Provide the [x, y] coordinate of the cell's center where the given text is located.  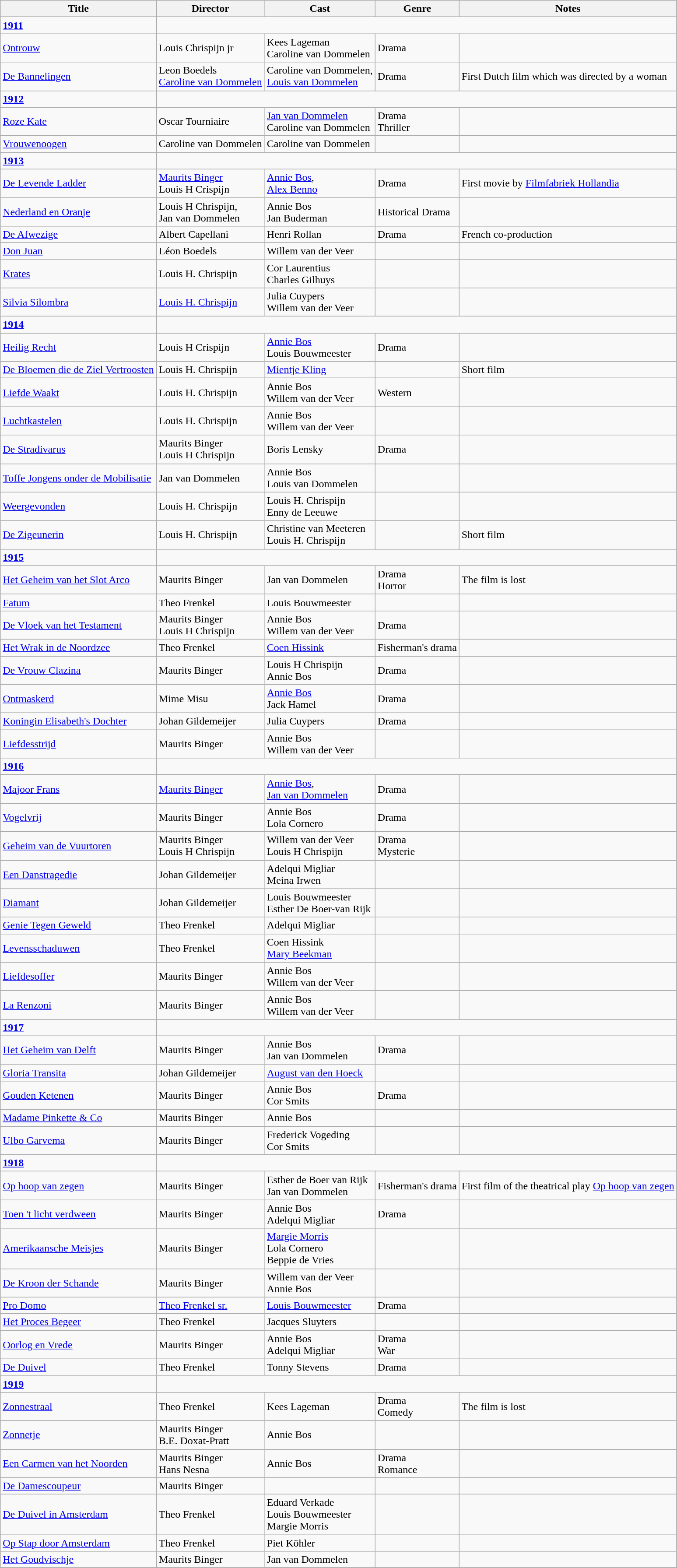
DramaComedy [417, 1406]
Vrouwenoogen [79, 144]
August van den Hoeck [319, 1073]
De Zigeunerin [79, 535]
Gloria Transita [79, 1073]
De Damescoupeur [79, 1486]
Annie Bos,Jan van Dommelen [319, 789]
Op Stap door Amsterdam [79, 1543]
Koningin Elisabeth's Dochter [79, 721]
Liefdesoffer [79, 976]
Julia CuypersWillem van der Veer [319, 302]
Liefde Waakt [79, 392]
Annie BosLouis Bouwmeester [319, 348]
Oorlog en Vrede [79, 1345]
De Bannelingen [79, 76]
Ulbo Garvema [79, 1141]
Léon Boedels [210, 251]
Coen Hissink [319, 647]
Frederick VogedingCor Smits [319, 1141]
Western [417, 392]
Boris Lensky [319, 449]
Adelqui Migliar [319, 925]
First Dutch film which was directed by a woman [568, 76]
De Duivel [79, 1367]
Jacques Sluyters [319, 1322]
Een Danstragedie [79, 875]
Pro Domo [79, 1305]
Toffe Jongens onder de Mobilisatie [79, 478]
Luchtkastelen [79, 421]
Annie BosLola Cornero [319, 818]
Director [210, 9]
Oscar Tourniaire [210, 122]
Gouden Ketenen [79, 1095]
Annie BosLouis van Dommelen [319, 478]
De Levende Ladder [79, 183]
1915 [79, 557]
Het Geheim van het Slot Arco [79, 580]
Weergevonden [79, 506]
Fatum [79, 602]
Maurits BingerHans Nesna [210, 1463]
Annie BosCor Smits [319, 1095]
Margie MorrisLola CorneroBeppie de Vries [319, 1248]
De Duivel in Amsterdam [79, 1515]
Vogelvrij [79, 818]
Esther de Boer van RijkJan van Dommelen [319, 1185]
Louis H ChrispijnAnnie Bos [319, 670]
Zonnetje [79, 1435]
1918 [79, 1163]
De Stradivarus [79, 449]
Kees Lageman [319, 1406]
Genie Tegen Geweld [79, 925]
DramaWar [417, 1345]
De Vloek van het Testament [79, 625]
Coen HissinkMary Beekman [319, 948]
French co-production [568, 234]
Genre [417, 9]
Willem van der Veer [319, 251]
Annie BosJan Buderman [319, 212]
Mientje Kling [319, 370]
1919 [79, 1384]
Een Carmen van het Noorden [79, 1463]
Don Juan [79, 251]
Cor LaurentiusCharles Gilhuys [319, 273]
Op hoop van zegen [79, 1185]
Louis H. ChrispijnEnny de Leeuwe [319, 506]
First film of the theatrical play Op hoop van zegen [568, 1185]
De Bloemen die de Ziel Vertroosten [79, 370]
Ontmaskerd [79, 699]
Madame Pinkette & Co [79, 1118]
De Kroon der Schande [79, 1283]
Tonny Stevens [319, 1367]
DramaThriller [417, 122]
Louis H Crispijn [210, 348]
1912 [79, 99]
Julia Cuypers [319, 721]
Willem van der VeerAnnie Bos [319, 1283]
1913 [79, 161]
Annie BosJack Hamel [319, 699]
Toen 't licht verdween [79, 1214]
De Vrouw Clazina [79, 670]
Henri Rollan [319, 234]
Eduard VerkadeLouis BouwmeesterMargie Morris [319, 1515]
Piet Köhler [319, 1543]
De Afwezige [79, 234]
Leon BoedelsCaroline van Dommelen [210, 76]
Ontrouw [79, 48]
Het Wrak in de Noordzee [79, 647]
Het Goudvischje [79, 1560]
Annie Bos,Alex Benno [319, 183]
Zonnestraal [79, 1406]
1916 [79, 766]
Historical Drama [417, 212]
Krates [79, 273]
1911 [79, 25]
First movie by Filmfabriek Hollandia [568, 183]
Maurits BingerB.E. Doxat-Pratt [210, 1435]
Levensschaduwen [79, 948]
Caroline van Dommelen,Louis van Dommelen [319, 76]
Title [79, 9]
Louis H Chrispijn,Jan van Dommelen [210, 212]
Christine van MeeterenLouis H. Chrispijn [319, 535]
Mime Misu [210, 699]
DramaMysterie [417, 846]
Majoor Frans [79, 789]
Diamant [79, 903]
Het Proces Begeer [79, 1322]
Kees LagemanCaroline van Dommelen [319, 48]
Adelqui MigliarMeina Irwen [319, 875]
Jan van DommelenCaroline van Dommelen [319, 122]
Amerikaansche Meisjes [79, 1248]
Albert Capellani [210, 234]
Notes [568, 9]
1917 [79, 1027]
Theo Frenkel sr. [210, 1305]
1914 [79, 325]
Liefdesstrijd [79, 744]
DramaHorror [417, 580]
Maurits BingerLouis H Crispijn [210, 183]
La Renzoni [79, 1005]
Louis Chrispijn jr [210, 48]
Nederland en Oranje [79, 212]
DramaRomance [417, 1463]
Willem van der VeerLouis H Chrispijn [319, 846]
Cast [319, 9]
Louis BouwmeesterEsther De Boer-van Rijk [319, 903]
Geheim van de Vuurtoren [79, 846]
Annie BosJan van Dommelen [319, 1050]
Silvia Silombra [79, 302]
Het Geheim van Delft [79, 1050]
Heilig Recht [79, 348]
Roze Kate [79, 122]
